Identify which cell holds the provided text, then report its [X, Y] central coordinate. 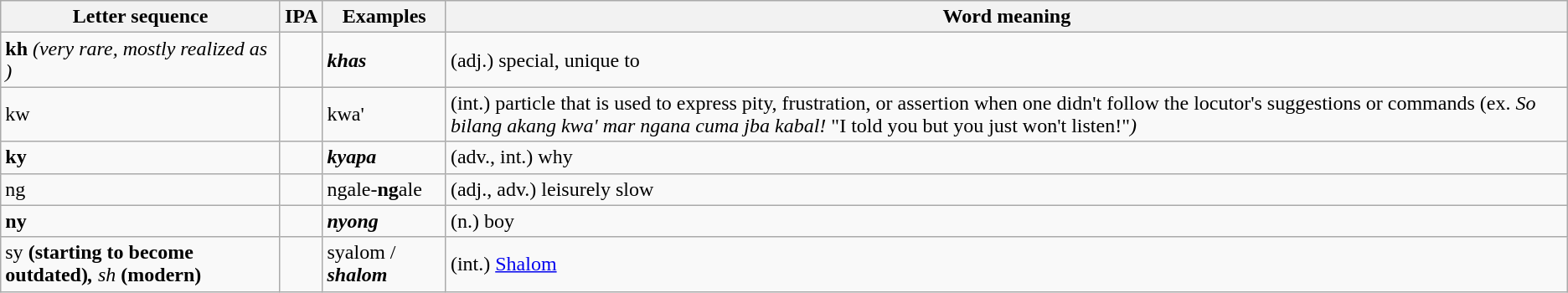
Letter sequence [141, 17]
ny [141, 221]
syalom / shalom [384, 265]
kw [141, 114]
ng [141, 189]
(adv., int.) why [1007, 157]
ky [141, 157]
khas [384, 60]
(adj.) special, unique to [1007, 60]
IPA [302, 17]
kh (very rare, mostly realized as ) [141, 60]
(int.) Shalom [1007, 265]
nyong [384, 221]
Examples [384, 17]
Word meaning [1007, 17]
(adj., adv.) leisurely slow [1007, 189]
kwa' [384, 114]
kyapa [384, 157]
sy (starting to become outdated), sh (modern) [141, 265]
ngale-ngale [384, 189]
(n.) boy [1007, 221]
